Extract the [X, Y] coordinate from the center of the cell holding the provided text.  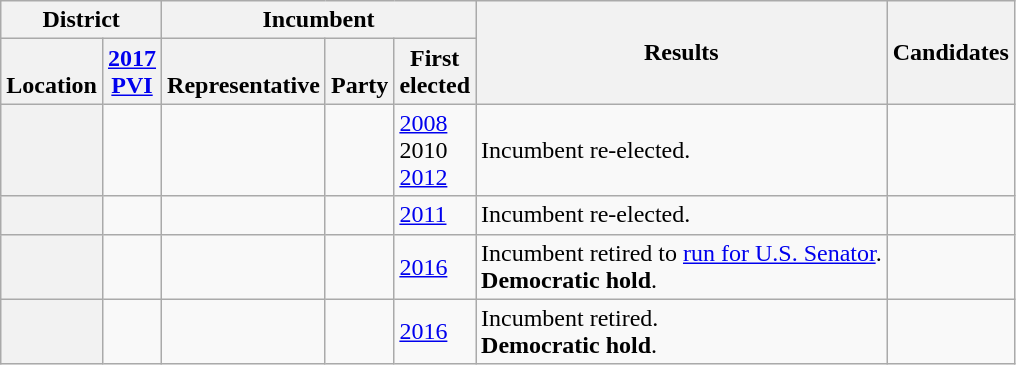
Party [359, 72]
Firstelected [435, 72]
Incumbent retired.Democratic hold. [682, 332]
Candidates [950, 52]
District [82, 20]
Location [52, 72]
Results [682, 52]
Incumbent [319, 20]
Incumbent retired to run for U.S. Senator.Democratic hold. [682, 266]
Representative [244, 72]
20082010 2012 [435, 150]
2011 [435, 215]
2017PVI [132, 72]
